Detect which cell encompasses the target text, then output its [X, Y] center coordinate. 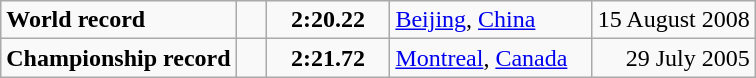
2:21.72 [328, 58]
29 July 2005 [674, 58]
Championship record [118, 58]
Montreal, Canada [491, 58]
15 August 2008 [674, 20]
World record [118, 20]
2:20.22 [328, 20]
Beijing, China [491, 20]
